Determine the [x, y] coordinate at the center of the cell enclosing the given text.  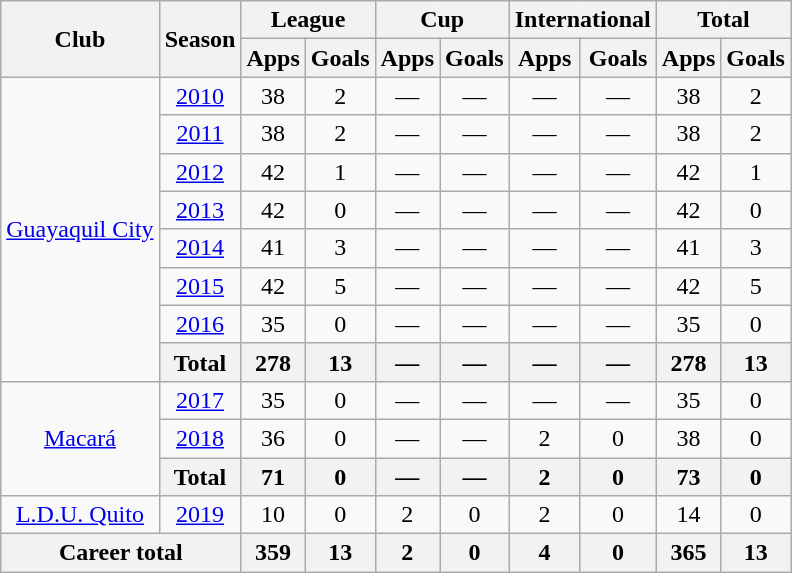
2013 [200, 210]
2016 [200, 324]
Career total [121, 553]
Cup [442, 20]
4 [544, 553]
2018 [200, 438]
36 [273, 438]
International [582, 20]
71 [273, 477]
2012 [200, 172]
14 [688, 515]
10 [273, 515]
365 [688, 553]
Season [200, 39]
73 [688, 477]
Macará [80, 438]
359 [273, 553]
2017 [200, 400]
Club [80, 39]
2015 [200, 286]
2014 [200, 248]
2010 [200, 96]
2019 [200, 515]
Guayaquil City [80, 229]
2011 [200, 134]
L.D.U. Quito [80, 515]
League [308, 20]
